Detect which cell encompasses the target text, then output its (x, y) center coordinate. 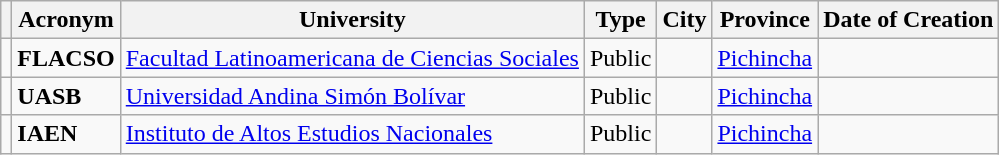
UASB (66, 96)
Date of Creation (908, 20)
FLACSO (66, 58)
University (352, 20)
Province (765, 20)
Universidad Andina Simón Bolívar (352, 96)
City (684, 20)
Facultad Latinoamericana de Ciencias Sociales (352, 58)
Type (620, 20)
Instituto de Altos Estudios Nacionales (352, 134)
Acronym (66, 20)
IAEN (66, 134)
